Detect which cell encompasses the target text, then output its (x, y) center coordinate. 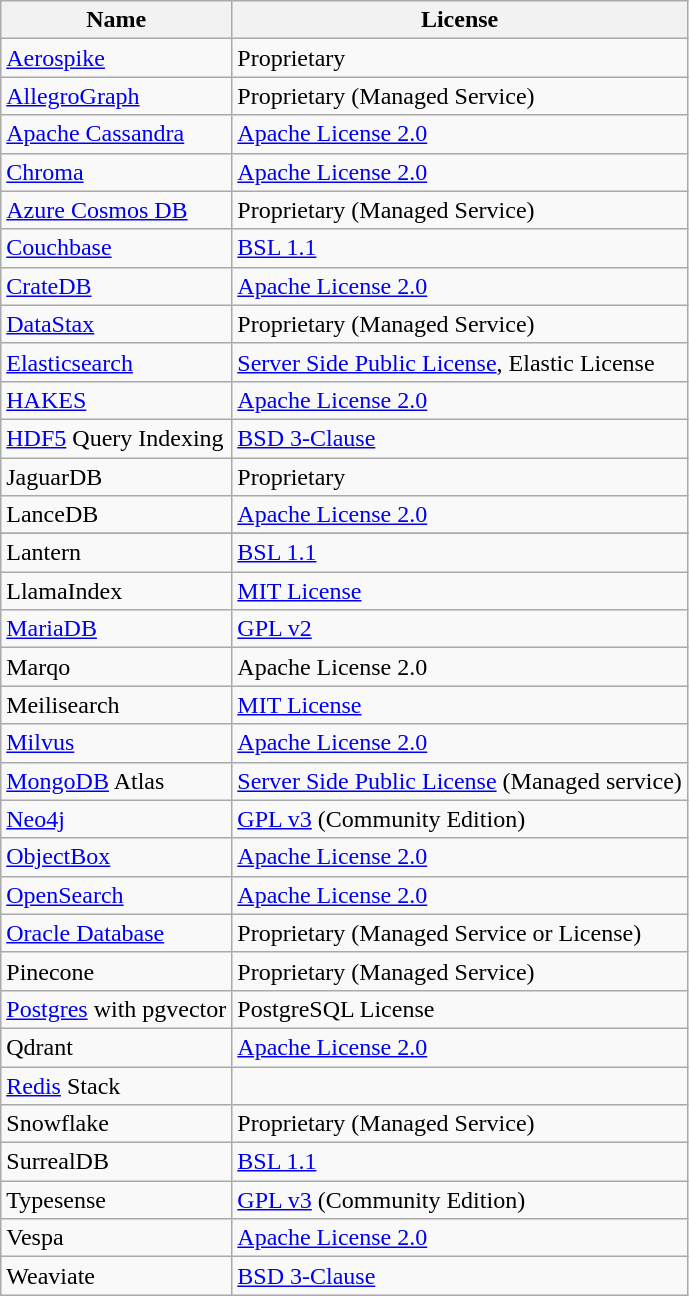
Neo4j (116, 819)
Qdrant (116, 1047)
License (460, 20)
Milvus (116, 743)
Lantern (116, 553)
Meilisearch (116, 705)
PostgreSQL License (460, 1009)
DataStax (116, 324)
HDF5 Query Indexing (116, 438)
Apache Cassandra (116, 134)
Marqo (116, 667)
AllegroGraph (116, 96)
Elasticsearch (116, 362)
ObjectBox (116, 857)
HAKES (116, 400)
LlamaIndex (116, 591)
MariaDB (116, 629)
Postgres with pgvector (116, 1009)
Proprietary (Managed Service or License) (460, 933)
Vespa (116, 1238)
Name (116, 20)
Couchbase (116, 248)
GPL v2 (460, 629)
OpenSearch (116, 895)
Server Side Public License, Elastic License (460, 362)
Pinecone (116, 971)
Weaviate (116, 1276)
Chroma (116, 172)
SurrealDB (116, 1162)
Oracle Database (116, 933)
Server Side Public License (Managed service) (460, 781)
Aerospike (116, 58)
Redis Stack (116, 1085)
Typesense (116, 1200)
Azure Cosmos DB (116, 210)
Snowflake (116, 1124)
LanceDB (116, 515)
CrateDB (116, 286)
MongoDB Atlas (116, 781)
JaguarDB (116, 477)
